Identify which cell holds the provided text, then report its (x, y) central coordinate. 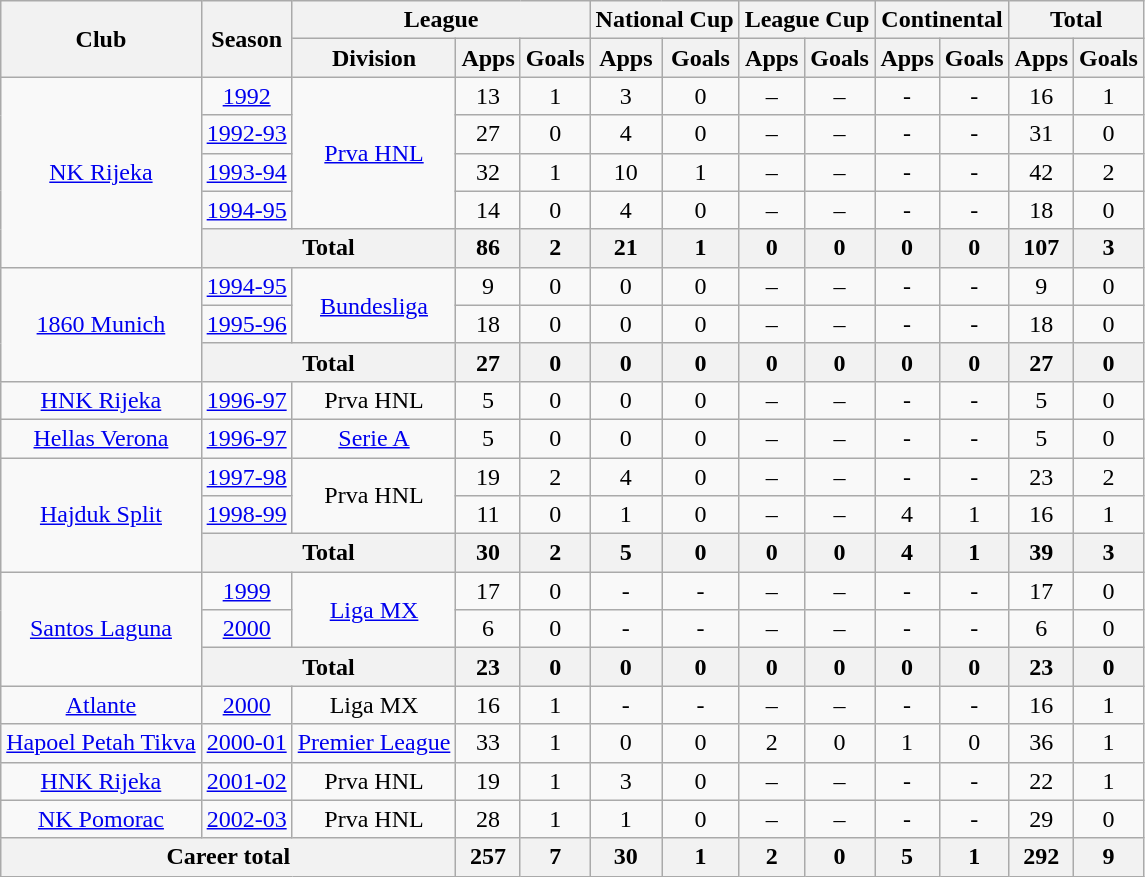
39 (1041, 553)
29 (1041, 819)
League (441, 20)
NK Pomorac (101, 819)
Bundesliga (374, 305)
NK Rijeka (101, 172)
Hapoel Petah Tikva (101, 743)
7 (555, 857)
14 (488, 210)
36 (1041, 743)
National Cup (664, 20)
Season (246, 39)
Continental (942, 20)
Premier League (374, 743)
1992 (246, 96)
107 (1041, 248)
86 (488, 248)
Division (374, 58)
2002-03 (246, 819)
1860 Munich (101, 324)
21 (626, 248)
1997-98 (246, 477)
292 (1041, 857)
2001-02 (246, 781)
42 (1041, 172)
Serie A (374, 438)
Hajduk Split (101, 515)
33 (488, 743)
1995-96 (246, 324)
Club (101, 39)
10 (626, 172)
1993-94 (246, 172)
257 (488, 857)
28 (488, 819)
Atlante (101, 705)
Hellas Verona (101, 438)
11 (488, 515)
13 (488, 96)
1992-93 (246, 134)
22 (1041, 781)
32 (488, 172)
2000-01 (246, 743)
Santos Laguna (101, 629)
Career total (228, 857)
31 (1041, 134)
1998-99 (246, 515)
League Cup (807, 20)
1999 (246, 591)
